Identify which cell holds the provided text, then report its (x, y) central coordinate. 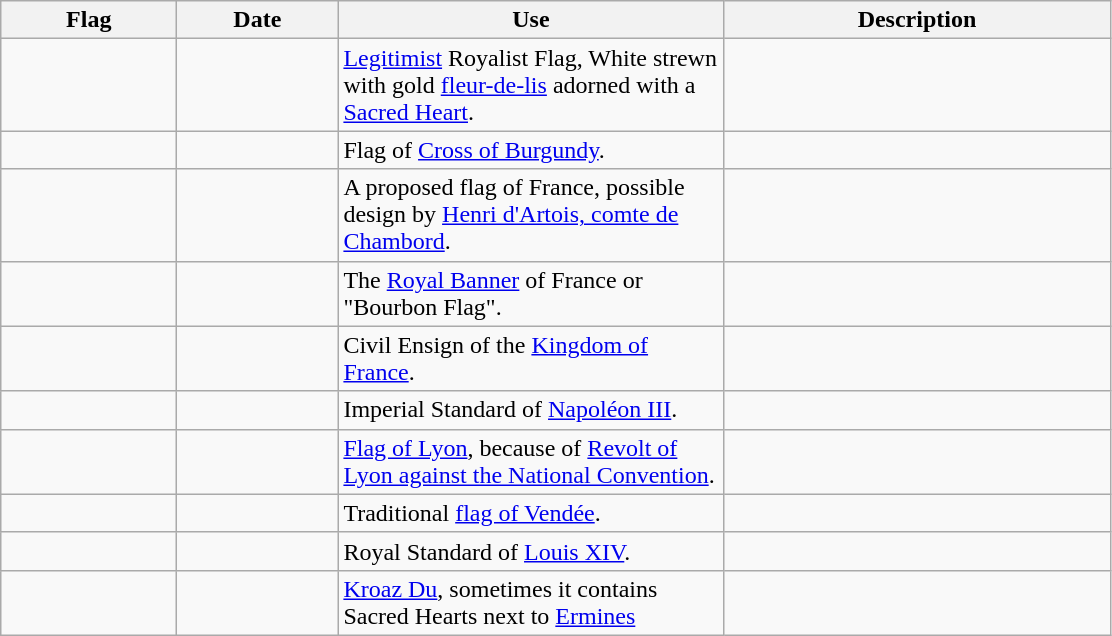
Imperial Standard of Napoléon III. (531, 410)
Kroaz Du, sometimes it contains Sacred Hearts next to Ermines (531, 602)
The Royal Banner of France or "Bourbon Flag". (531, 294)
Date (258, 20)
Use (531, 20)
Civil Ensign of the Kingdom of France. (531, 358)
Flag of Cross of Burgundy. (531, 150)
Flag of Lyon, because of Revolt of Lyon against the National Convention. (531, 462)
Traditional flag of Vendée. (531, 513)
Legitimist Royalist Flag, White strewn with gold fleur-de-lis adorned with a Sacred Heart. (531, 85)
Royal Standard of Louis XIV. (531, 551)
Flag (89, 20)
A proposed flag of France, possible design by Henri d'Artois, comte de Chambord. (531, 215)
Description (917, 20)
